Detect which cell encompasses the target text, then output its (X, Y) center coordinate. 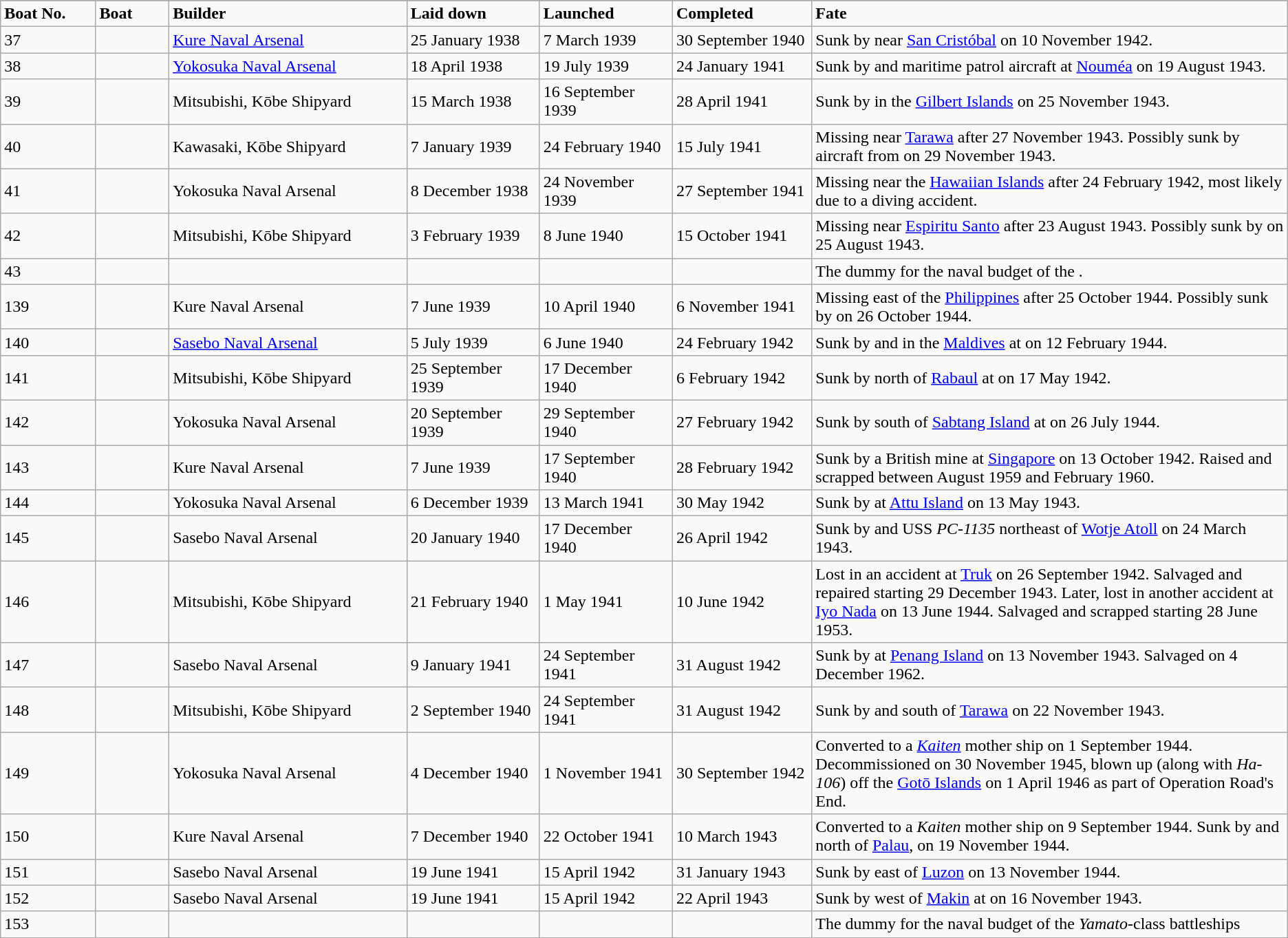
25 January 1938 (473, 40)
6 November 1941 (742, 307)
141 (48, 377)
43 (48, 271)
Converted to a Kaiten mother ship on 9 September 1944. Sunk by and north of Palau, on 19 November 1944. (1050, 837)
151 (48, 872)
15 March 1938 (473, 102)
Sunk by west of Makin at on 16 November 1943. (1050, 898)
The dummy for the naval budget of the . (1050, 271)
40 (48, 146)
30 May 1942 (742, 503)
Missing near Espiritu Santo after 23 August 1943. Possibly sunk by on 25 August 1943. (1050, 235)
144 (48, 503)
149 (48, 774)
7 December 1940 (473, 837)
1 November 1941 (605, 774)
Sunk by south of Sabtang Island at on 26 July 1944. (1050, 423)
Sunk by at Attu Island on 13 May 1943. (1050, 503)
22 October 1941 (605, 837)
15 July 1941 (742, 146)
24 November 1939 (605, 191)
8 December 1938 (473, 191)
7 January 1939 (473, 146)
41 (48, 191)
29 September 1940 (605, 423)
27 September 1941 (742, 191)
Sunk by at Penang Island on 13 November 1943. Salvaged on 4 December 1962. (1050, 665)
6 June 1940 (605, 342)
38 (48, 66)
24 January 1941 (742, 66)
1 May 1941 (605, 601)
28 April 1941 (742, 102)
140 (48, 342)
2 September 1940 (473, 710)
Sunk by and maritime patrol aircraft at Nouméa on 19 August 1943. (1050, 66)
Builder (288, 14)
Sunk by north of Rabaul at on 17 May 1942. (1050, 377)
Sunk by near San Cristóbal on 10 November 1942. (1050, 40)
147 (48, 665)
The dummy for the naval budget of the Yamato-class battleships (1050, 924)
25 September 1939 (473, 377)
28 February 1942 (742, 467)
31 January 1943 (742, 872)
19 July 1939 (605, 66)
Sunk by and south of Tarawa on 22 November 1943. (1050, 710)
9 January 1941 (473, 665)
6 December 1939 (473, 503)
22 April 1943 (742, 898)
39 (48, 102)
10 June 1942 (742, 601)
3 February 1939 (473, 235)
21 February 1940 (473, 601)
17 September 1940 (605, 467)
37 (48, 40)
30 September 1940 (742, 40)
18 April 1938 (473, 66)
27 February 1942 (742, 423)
20 September 1939 (473, 423)
15 October 1941 (742, 235)
146 (48, 601)
Laid down (473, 14)
Launched (605, 14)
42 (48, 235)
10 April 1940 (605, 307)
139 (48, 307)
13 March 1941 (605, 503)
142 (48, 423)
Boat No. (48, 14)
Sunk by in the Gilbert Islands on 25 November 1943. (1050, 102)
26 April 1942 (742, 538)
5 July 1939 (473, 342)
Missing east of the Philippines after 25 October 1944. Possibly sunk by on 26 October 1944. (1050, 307)
Sunk by a British mine at Singapore on 13 October 1942. Raised and scrapped between August 1959 and February 1960. (1050, 467)
6 February 1942 (742, 377)
Boat (132, 14)
Completed (742, 14)
Missing near Tarawa after 27 November 1943. Possibly sunk by aircraft from on 29 November 1943. (1050, 146)
Missing near the Hawaiian Islands after 24 February 1942, most likely due to a diving accident. (1050, 191)
Sunk by east of Luzon on 13 November 1944. (1050, 872)
10 March 1943 (742, 837)
153 (48, 924)
143 (48, 467)
Fate (1050, 14)
Sunk by and USS PC-1135 northeast of Wotje Atoll on 24 March 1943. (1050, 538)
150 (48, 837)
8 June 1940 (605, 235)
Kawasaki, Kōbe Shipyard (288, 146)
Sunk by and in the Maldives at on 12 February 1944. (1050, 342)
148 (48, 710)
20 January 1940 (473, 538)
16 September 1939 (605, 102)
30 September 1942 (742, 774)
4 December 1940 (473, 774)
152 (48, 898)
7 March 1939 (605, 40)
24 February 1942 (742, 342)
145 (48, 538)
24 February 1940 (605, 146)
